Provide the (X, Y) coordinate of the cell's center where the given text is located.  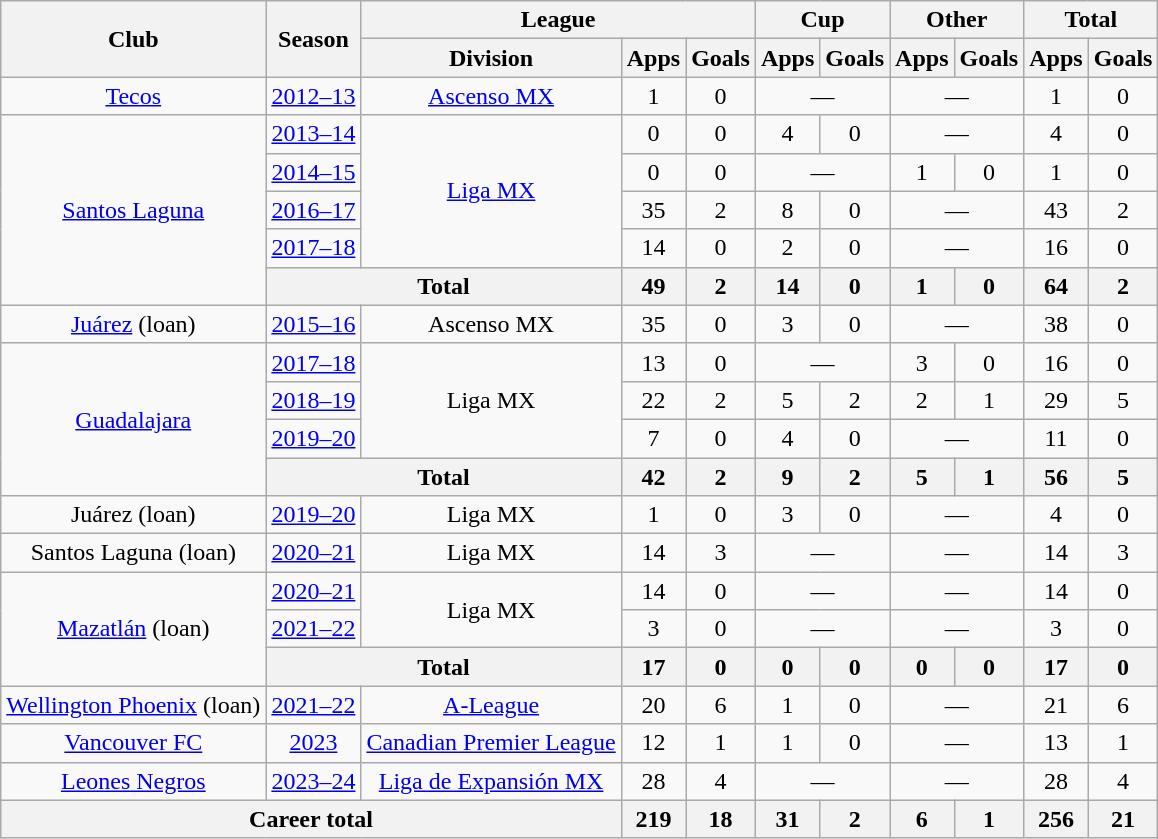
Mazatlán (loan) (134, 629)
2023–24 (314, 781)
League (558, 20)
Leones Negros (134, 781)
Liga de Expansión MX (491, 781)
49 (653, 286)
2018–19 (314, 400)
Santos Laguna (loan) (134, 553)
2016–17 (314, 210)
219 (653, 819)
2012–13 (314, 96)
Guadalajara (134, 419)
18 (721, 819)
Division (491, 58)
Canadian Premier League (491, 743)
2013–14 (314, 134)
256 (1056, 819)
8 (787, 210)
56 (1056, 477)
Club (134, 39)
Tecos (134, 96)
Wellington Phoenix (loan) (134, 705)
Cup (822, 20)
22 (653, 400)
A-League (491, 705)
Season (314, 39)
2015–16 (314, 324)
Santos Laguna (134, 210)
Vancouver FC (134, 743)
9 (787, 477)
42 (653, 477)
20 (653, 705)
7 (653, 438)
29 (1056, 400)
Other (957, 20)
Career total (311, 819)
43 (1056, 210)
2014–15 (314, 172)
2023 (314, 743)
31 (787, 819)
64 (1056, 286)
12 (653, 743)
11 (1056, 438)
38 (1056, 324)
